Return the (X, Y) coordinate for the center point of the cell that contains the specified text.  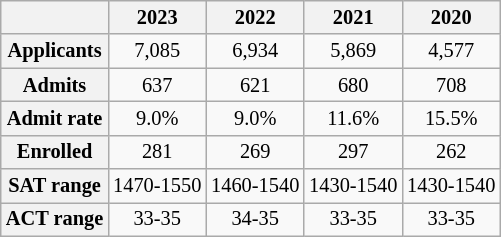
Admits (54, 85)
SAT range (54, 186)
Enrolled (54, 152)
680 (353, 85)
2021 (353, 18)
281 (157, 152)
2023 (157, 18)
34-35 (255, 220)
2022 (255, 18)
1460-1540 (255, 186)
4,577 (451, 51)
Applicants (54, 51)
15.5% (451, 119)
269 (255, 152)
1470-1550 (157, 186)
637 (157, 85)
708 (451, 85)
7,085 (157, 51)
ACT range (54, 220)
11.6% (353, 119)
6,934 (255, 51)
297 (353, 152)
5,869 (353, 51)
621 (255, 85)
Admit rate (54, 119)
2020 (451, 18)
262 (451, 152)
